Find where the given text appears and provide that cell's center as [x, y] coordinate. 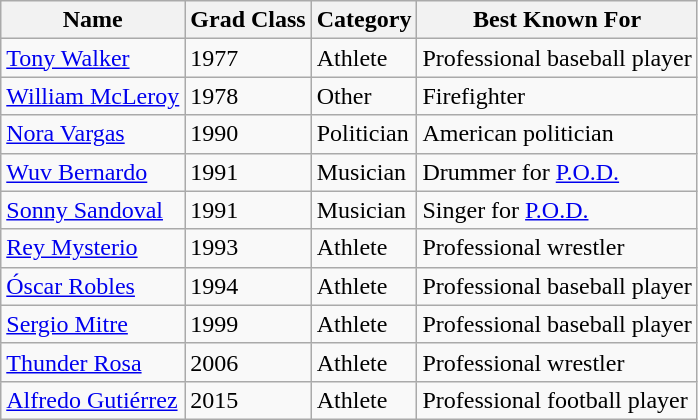
1994 [248, 286]
Drummer for P.O.D. [557, 172]
1999 [248, 324]
1993 [248, 248]
Sonny Sandoval [93, 210]
Grad Class [248, 20]
Best Known For [557, 20]
William McLeroy [93, 96]
Tony Walker [93, 58]
1978 [248, 96]
Professional football player [557, 400]
Name [93, 20]
Alfredo Gutiérrez [93, 400]
Óscar Robles [93, 286]
Firefighter [557, 96]
Rey Mysterio [93, 248]
Singer for P.O.D. [557, 210]
Sergio Mitre [93, 324]
Nora Vargas [93, 134]
Politician [364, 134]
Thunder Rosa [93, 362]
Other [364, 96]
Category [364, 20]
Wuv Bernardo [93, 172]
2006 [248, 362]
American politician [557, 134]
1990 [248, 134]
1977 [248, 58]
2015 [248, 400]
